Capture the cell that displays the provided text and extract its (x, y) central coordinate. 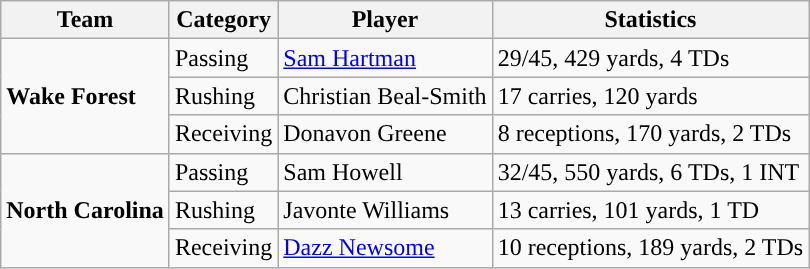
Javonte Williams (385, 210)
Sam Hartman (385, 58)
Sam Howell (385, 172)
10 receptions, 189 yards, 2 TDs (650, 248)
North Carolina (86, 210)
29/45, 429 yards, 4 TDs (650, 58)
8 receptions, 170 yards, 2 TDs (650, 134)
17 carries, 120 yards (650, 96)
32/45, 550 yards, 6 TDs, 1 INT (650, 172)
Christian Beal-Smith (385, 96)
Dazz Newsome (385, 248)
Category (223, 20)
13 carries, 101 yards, 1 TD (650, 210)
Donavon Greene (385, 134)
Statistics (650, 20)
Player (385, 20)
Wake Forest (86, 96)
Team (86, 20)
